Scan for the cell matching the given text and deliver its [x, y] coordinate at center. 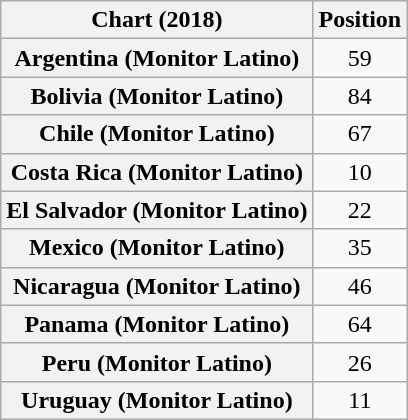
Nicaragua (Monitor Latino) [157, 286]
64 [360, 324]
El Salvador (Monitor Latino) [157, 210]
67 [360, 134]
Mexico (Monitor Latino) [157, 248]
Chile (Monitor Latino) [157, 134]
Position [360, 20]
46 [360, 286]
Panama (Monitor Latino) [157, 324]
35 [360, 248]
11 [360, 400]
Bolivia (Monitor Latino) [157, 96]
Argentina (Monitor Latino) [157, 58]
Costa Rica (Monitor Latino) [157, 172]
Peru (Monitor Latino) [157, 362]
Uruguay (Monitor Latino) [157, 400]
Chart (2018) [157, 20]
84 [360, 96]
22 [360, 210]
26 [360, 362]
59 [360, 58]
10 [360, 172]
